For the text-containing cell, return its midpoint in (x, y) coordinate format. 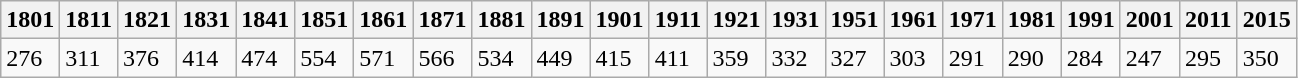
1931 (796, 20)
566 (442, 58)
1971 (972, 20)
1811 (89, 20)
1921 (736, 20)
332 (796, 58)
449 (560, 58)
1991 (1090, 20)
247 (1150, 58)
1851 (324, 20)
295 (1208, 58)
1841 (266, 20)
276 (30, 58)
1821 (148, 20)
311 (89, 58)
290 (1032, 58)
350 (1266, 58)
1981 (1032, 20)
1831 (206, 20)
414 (206, 58)
1881 (502, 20)
303 (914, 58)
2001 (1150, 20)
1871 (442, 20)
571 (384, 58)
1961 (914, 20)
284 (1090, 58)
1901 (620, 20)
534 (502, 58)
1891 (560, 20)
376 (148, 58)
1801 (30, 20)
554 (324, 58)
1951 (854, 20)
415 (620, 58)
411 (678, 58)
359 (736, 58)
474 (266, 58)
2011 (1208, 20)
1911 (678, 20)
291 (972, 58)
327 (854, 58)
1861 (384, 20)
2015 (1266, 20)
